Return the [X, Y] coordinate for the center point of the cell that contains the specified text.  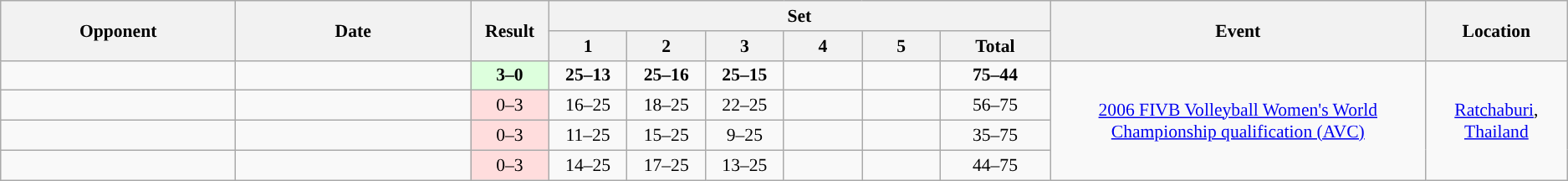
5 [901, 46]
Opponent [119, 30]
Total [995, 46]
Set [799, 16]
44–75 [995, 165]
25–16 [667, 75]
Result [510, 30]
11–25 [588, 136]
16–25 [588, 106]
14–25 [588, 165]
Location [1497, 30]
75–44 [995, 75]
56–75 [995, 106]
4 [823, 46]
13–25 [745, 165]
25–13 [588, 75]
1 [588, 46]
Date [353, 30]
9–25 [745, 136]
35–75 [995, 136]
15–25 [667, 136]
Ratchaburi, Thailand [1497, 120]
2006 FIVB Volleyball Women's World Championship qualification (AVC) [1239, 120]
25–15 [745, 75]
3–0 [510, 75]
22–25 [745, 106]
17–25 [667, 165]
18–25 [667, 106]
Event [1239, 30]
2 [667, 46]
3 [745, 46]
